Search for the cell housing the specified text and yield its [x, y] center coordinate. 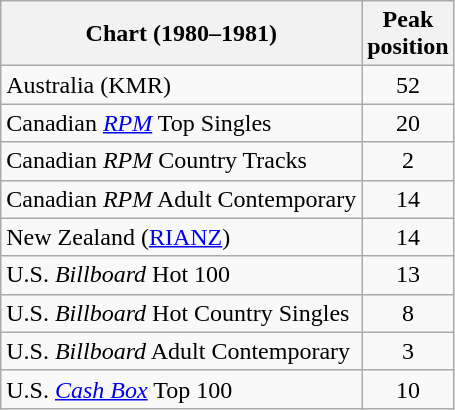
3 [408, 351]
2 [408, 161]
U.S. Billboard Hot 100 [182, 275]
13 [408, 275]
Australia (KMR) [182, 85]
U.S. Billboard Hot Country Singles [182, 313]
Canadian RPM Country Tracks [182, 161]
10 [408, 389]
Canadian RPM Adult Contemporary [182, 199]
8 [408, 313]
Canadian RPM Top Singles [182, 123]
Chart (1980–1981) [182, 34]
Peakposition [408, 34]
20 [408, 123]
U.S. Cash Box Top 100 [182, 389]
U.S. Billboard Adult Contemporary [182, 351]
New Zealand (RIANZ) [182, 237]
52 [408, 85]
